Return [X, Y] of the center of cell containing provided text 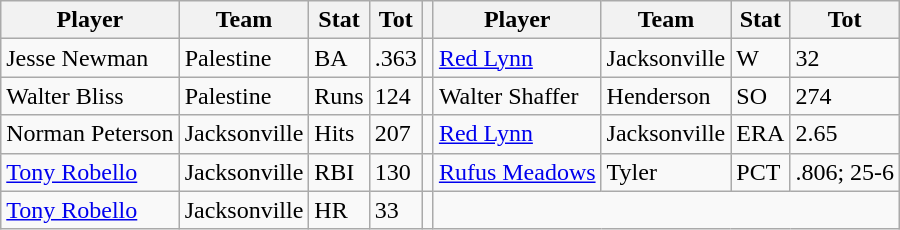
SO [760, 96]
RBI [339, 172]
HR [339, 210]
Hits [339, 134]
Walter Shaffer [517, 96]
274 [845, 96]
PCT [760, 172]
Tyler [666, 172]
.806; 25-6 [845, 172]
.363 [396, 58]
Runs [339, 96]
2.65 [845, 134]
124 [396, 96]
Jesse Newman [90, 58]
ERA [760, 134]
130 [396, 172]
Norman Peterson [90, 134]
Henderson [666, 96]
Rufus Meadows [517, 172]
207 [396, 134]
33 [396, 210]
BA [339, 58]
32 [845, 58]
W [760, 58]
Walter Bliss [90, 96]
